Detect which cell encompasses the target text, then output its (X, Y) center coordinate. 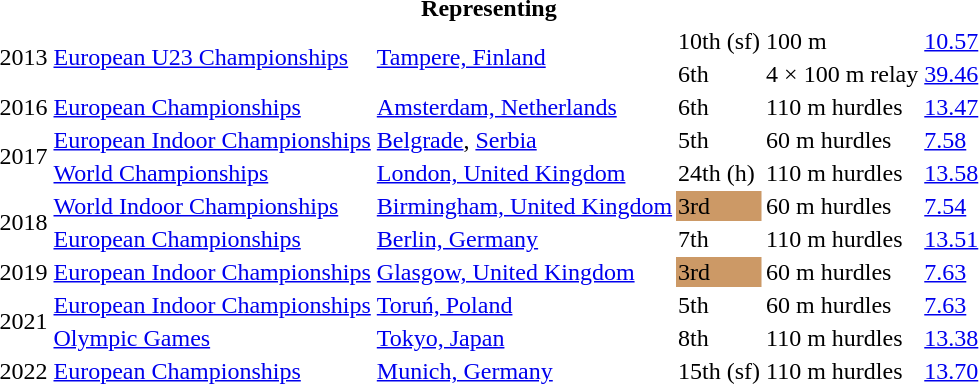
Birmingham, United Kingdom (524, 206)
8th (720, 338)
London, United Kingdom (524, 173)
100 m (842, 41)
Berlin, Germany (524, 239)
Tampere, Finland (524, 58)
Amsterdam, Netherlands (524, 107)
Toruń, Poland (524, 305)
Tokyo, Japan (524, 338)
7th (720, 239)
World Championships (212, 173)
Olympic Games (212, 338)
4 × 100 m relay (842, 74)
10th (sf) (720, 41)
Belgrade, Serbia (524, 140)
Glasgow, United Kingdom (524, 272)
World Indoor Championships (212, 206)
European U23 Championships (212, 58)
24th (h) (720, 173)
